Provide the [X, Y] coordinate of the cell's center where the given text is located.  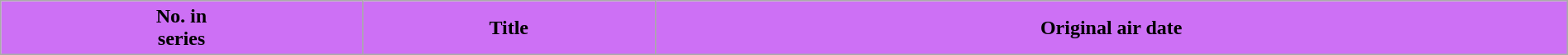
Title [509, 28]
No. inseries [182, 28]
Original air date [1111, 28]
